Extract the (X, Y) coordinate from the center of the cell holding the provided text.  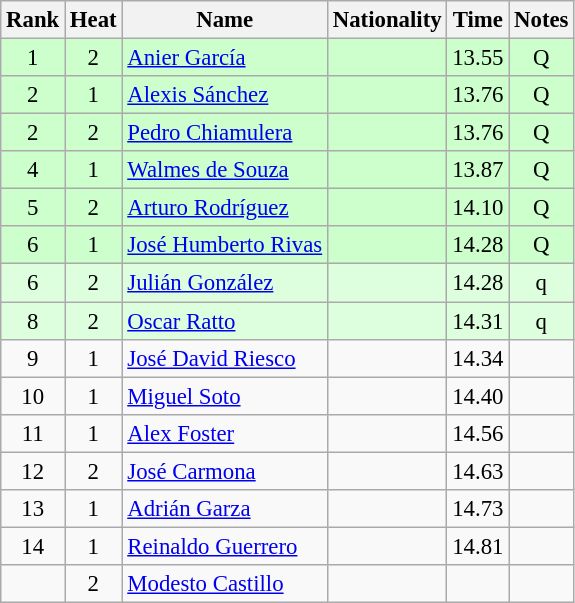
12 (33, 471)
13 (33, 509)
Nationality (386, 20)
Anier García (225, 58)
5 (33, 208)
Walmes de Souza (225, 170)
Arturo Rodríguez (225, 208)
14.10 (478, 208)
Notes (542, 20)
8 (33, 321)
Julián González (225, 283)
14.73 (478, 509)
14.34 (478, 358)
13.87 (478, 170)
14.31 (478, 321)
14.63 (478, 471)
Modesto Castillo (225, 584)
Miguel Soto (225, 396)
Time (478, 20)
Reinaldo Guerrero (225, 546)
4 (33, 170)
14.56 (478, 433)
10 (33, 396)
14 (33, 546)
Name (225, 20)
14.81 (478, 546)
14.40 (478, 396)
Heat (94, 20)
Alex Foster (225, 433)
Oscar Ratto (225, 321)
13.55 (478, 58)
Adrián Garza (225, 509)
Pedro Chiamulera (225, 133)
Rank (33, 20)
José Humberto Rivas (225, 245)
11 (33, 433)
Alexis Sánchez (225, 95)
9 (33, 358)
José Carmona (225, 471)
José David Riesco (225, 358)
